Locate the cell with the specified text and output its [X, Y] center coordinate. 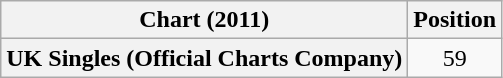
59 [455, 58]
UK Singles (Official Charts Company) [204, 58]
Chart (2011) [204, 20]
Position [455, 20]
